Scan for the cell matching the given text and deliver its (x, y) coordinate at center. 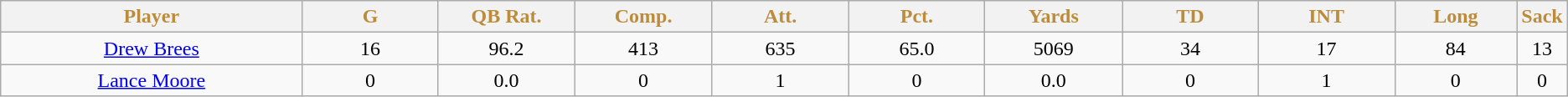
13 (1543, 48)
Att. (781, 17)
34 (1191, 48)
TD (1191, 17)
Long (1456, 17)
Sack (1543, 17)
Comp. (643, 17)
Yards (1054, 17)
17 (1327, 48)
413 (643, 48)
65.0 (916, 48)
G (370, 17)
QB Rat. (506, 17)
96.2 (506, 48)
Lance Moore (152, 80)
84 (1456, 48)
Player (152, 17)
Drew Brees (152, 48)
16 (370, 48)
Pct. (916, 17)
INT (1327, 17)
635 (781, 48)
5069 (1054, 48)
